Pinpoint the cell where the given text exists, returning its (x, y) midpoint coordinate. 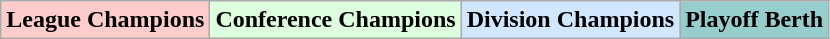
Playoff Berth (754, 20)
Division Champions (570, 20)
Conference Champions (336, 20)
League Champions (106, 20)
